Return the (X, Y) coordinate for the center point of the cell that contains the specified text.  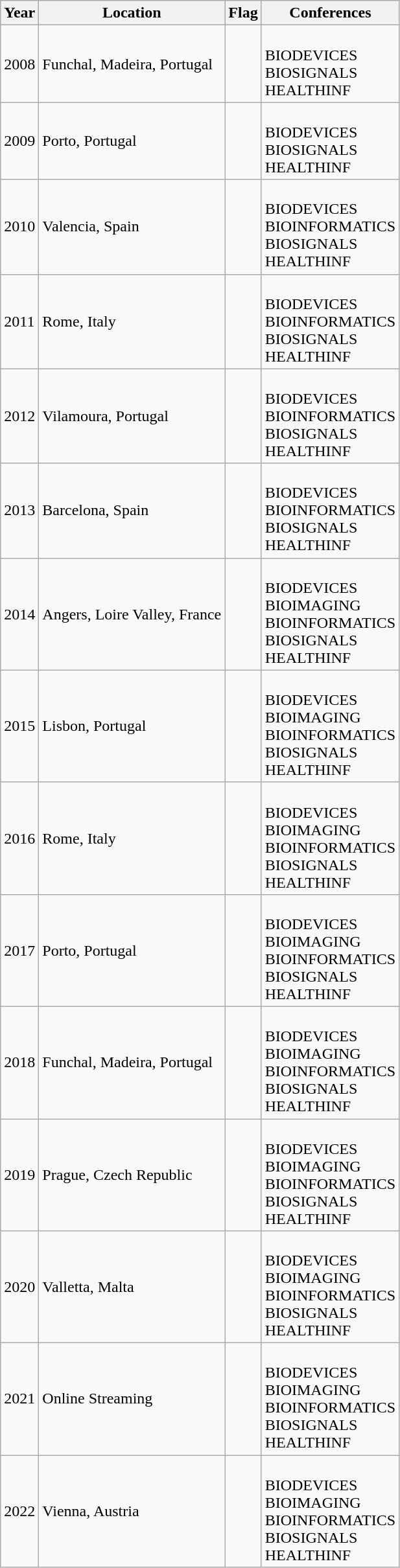
2013 (19, 511)
2010 (19, 227)
Flag (243, 13)
2022 (19, 1511)
Online Streaming (132, 1400)
Valencia, Spain (132, 227)
Vienna, Austria (132, 1511)
2011 (19, 321)
Prague, Czech Republic (132, 1174)
2016 (19, 838)
2017 (19, 950)
2018 (19, 1063)
2019 (19, 1174)
2015 (19, 726)
Valletta, Malta (132, 1287)
Location (132, 13)
2021 (19, 1400)
Barcelona, Spain (132, 511)
Vilamoura, Portugal (132, 416)
Conferences (330, 13)
2014 (19, 614)
Year (19, 13)
Lisbon, Portugal (132, 726)
2008 (19, 63)
2009 (19, 141)
Angers, Loire Valley, France (132, 614)
2020 (19, 1287)
2012 (19, 416)
